Return the [x, y] coordinate for the center point of the cell that contains the specified text.  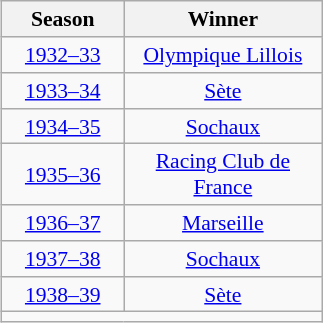
Winner [223, 19]
1936–37 [62, 223]
1937–38 [62, 259]
Racing Club de France [223, 174]
1934–35 [62, 126]
Marseille [223, 223]
1935–36 [62, 174]
Season [62, 19]
1938–39 [62, 294]
1932–33 [62, 55]
Olympique Lillois [223, 55]
1933–34 [62, 91]
